Output the (x, y) coordinate of the center of the cell containing the given text.  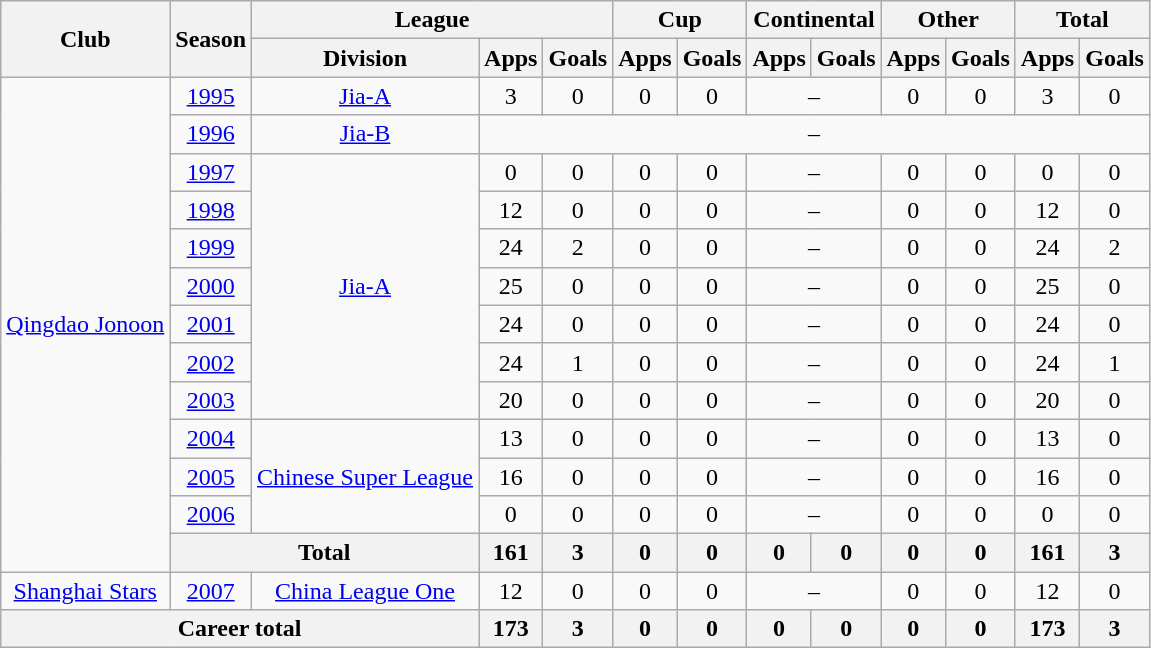
2004 (211, 438)
2003 (211, 400)
Jia-B (366, 134)
2002 (211, 362)
2001 (211, 324)
China League One (366, 591)
Season (211, 39)
League (432, 20)
1997 (211, 172)
Cup (680, 20)
Shanghai Stars (86, 591)
1995 (211, 96)
Club (86, 39)
Career total (240, 629)
2007 (211, 591)
2000 (211, 286)
Other (948, 20)
2005 (211, 477)
Qingdao Jonoon (86, 324)
Chinese Super League (366, 476)
1999 (211, 248)
1998 (211, 210)
1996 (211, 134)
Continental (814, 20)
Division (366, 58)
2006 (211, 515)
